Identify which cell holds the provided text, then report its (x, y) central coordinate. 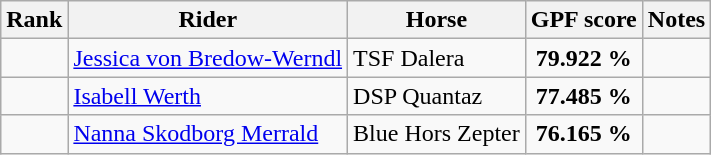
Jessica von Bredow-Werndl (208, 58)
Notes (676, 20)
76.165 % (584, 134)
TSF Dalera (437, 58)
Rank (34, 20)
Horse (437, 20)
Rider (208, 20)
DSP Quantaz (437, 96)
Blue Hors Zepter (437, 134)
79.922 % (584, 58)
77.485 % (584, 96)
Nanna Skodborg Merrald (208, 134)
Isabell Werth (208, 96)
GPF score (584, 20)
